For the text-containing cell, return its midpoint in [x, y] coordinate format. 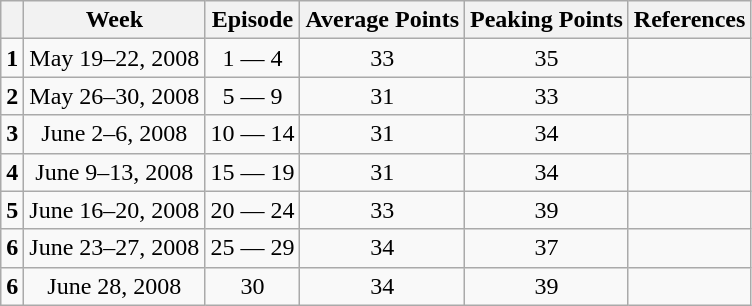
1 [12, 58]
37 [547, 248]
Week [114, 20]
5 — 9 [252, 96]
10 — 14 [252, 134]
Average Points [382, 20]
Peaking Points [547, 20]
June 9–13, 2008 [114, 172]
June 28, 2008 [114, 286]
5 [12, 210]
35 [547, 58]
May 26–30, 2008 [114, 96]
30 [252, 286]
20 — 24 [252, 210]
June 23–27, 2008 [114, 248]
25 — 29 [252, 248]
1 — 4 [252, 58]
June 2–6, 2008 [114, 134]
2 [12, 96]
May 19–22, 2008 [114, 58]
June 16–20, 2008 [114, 210]
Episode [252, 20]
15 — 19 [252, 172]
References [690, 20]
4 [12, 172]
3 [12, 134]
